Return the (X, Y) coordinate for the center point of the cell that contains the specified text.  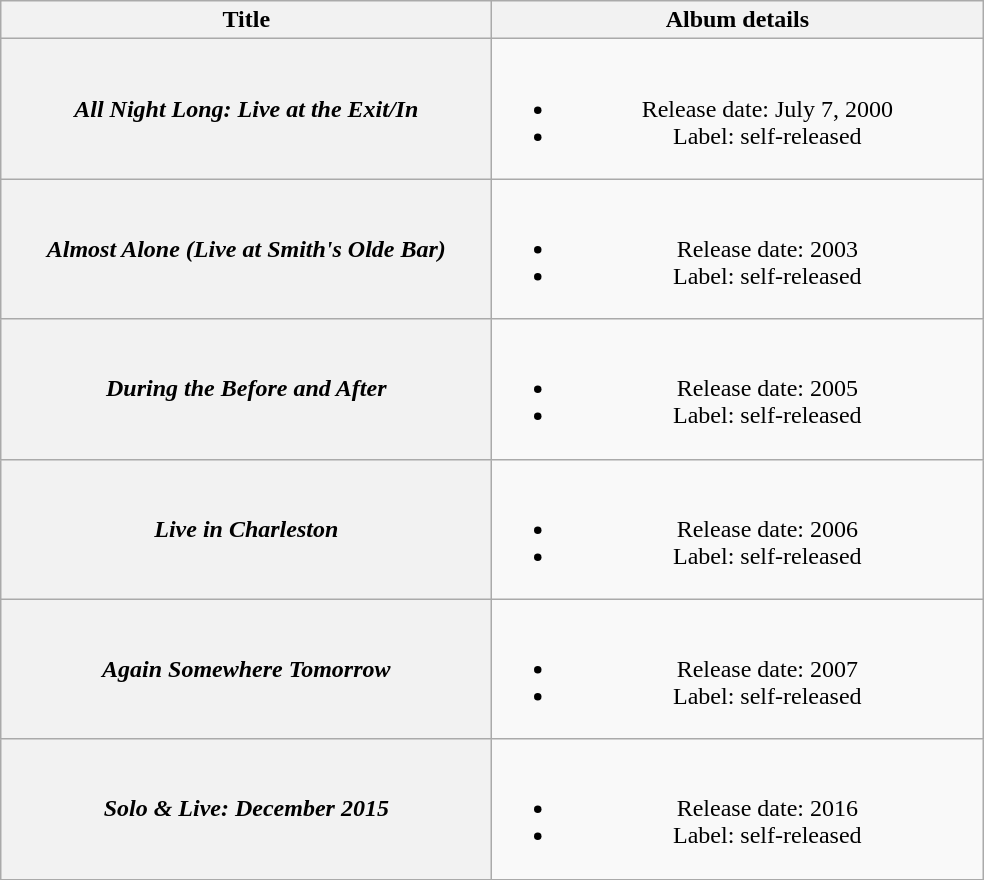
Release date: 2006Label: self-released (738, 529)
Title (246, 20)
Album details (738, 20)
Release date: July 7, 2000Label: self-released (738, 109)
Live in Charleston (246, 529)
During the Before and After (246, 389)
Release date: 2007Label: self-released (738, 669)
All Night Long: Live at the Exit/In (246, 109)
Almost Alone (Live at Smith's Olde Bar) (246, 249)
Release date: 2005Label: self-released (738, 389)
Release date: 2003Label: self-released (738, 249)
Again Somewhere Tomorrow (246, 669)
Solo & Live: December 2015 (246, 809)
Release date: 2016Label: self-released (738, 809)
